Locate the cell with the specified text and output its (x, y) center coordinate. 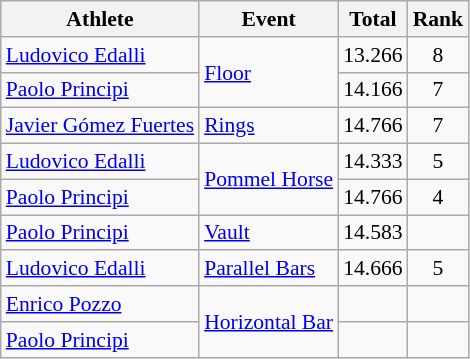
Enrico Pozzo (100, 304)
Event (268, 19)
Parallel Bars (268, 269)
Rings (268, 126)
Athlete (100, 19)
8 (438, 55)
Javier Gómez Fuertes (100, 126)
14.666 (372, 269)
14.166 (372, 90)
14.583 (372, 233)
4 (438, 197)
Horizontal Bar (268, 322)
Total (372, 19)
13.266 (372, 55)
14.333 (372, 162)
Pommel Horse (268, 180)
Vault (268, 233)
Rank (438, 19)
Floor (268, 72)
